Output the (x, y) coordinate of the center of the cell containing the given text.  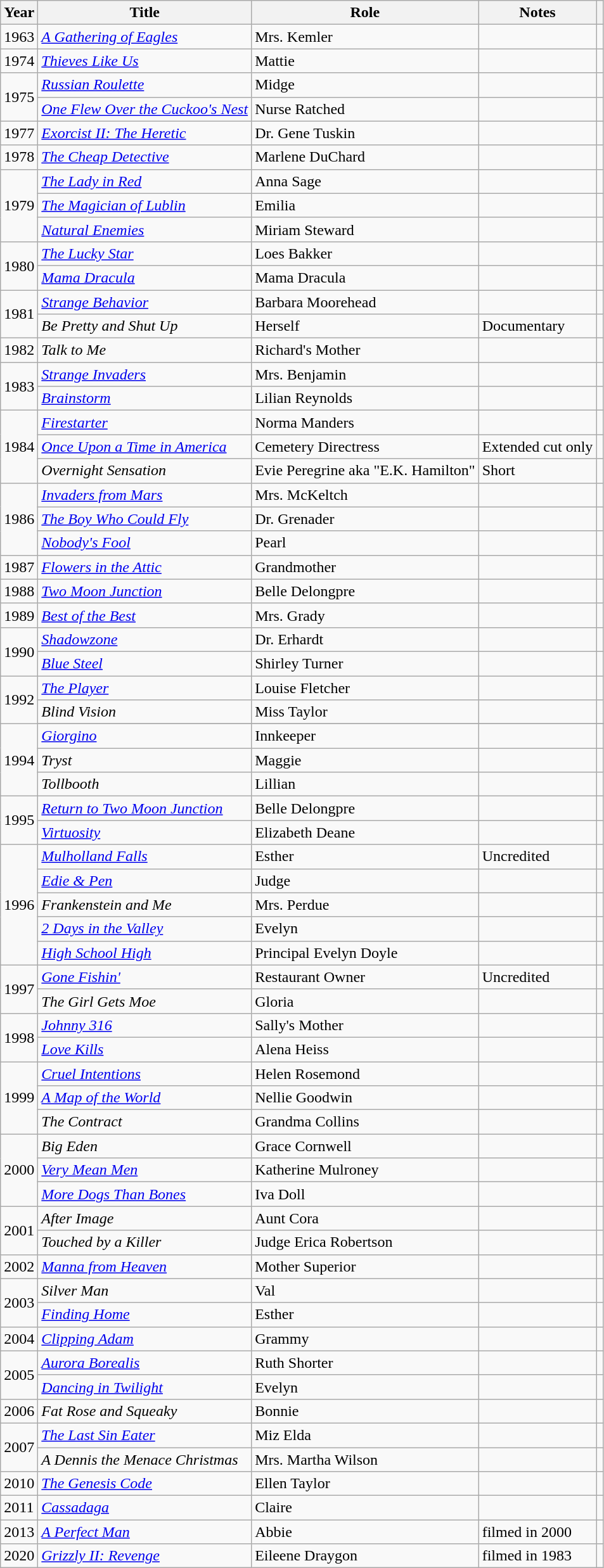
2007 (19, 1447)
Return to Two Moon Junction (145, 808)
Elizabeth Deane (365, 832)
Best of the Best (145, 615)
Tollbooth (145, 784)
Innkeeper (365, 736)
Title (145, 13)
Nurse Ratched (365, 109)
2000 (19, 1170)
2003 (19, 1303)
Once Upon a Time in America (145, 447)
Mrs. Kemler (365, 37)
Fat Rose and Squeaky (145, 1411)
Herself (365, 326)
1980 (19, 265)
Lillian (365, 784)
Grace Cornwell (365, 1146)
A Perfect Man (145, 1532)
The Magician of Lublin (145, 205)
Mother Superior (365, 1266)
Ruth Shorter (365, 1363)
Grandma Collins (365, 1122)
Thieves Like Us (145, 61)
Sally's Mother (365, 1025)
Strange Behavior (145, 302)
Anna Sage (365, 181)
Dancing in Twilight (145, 1387)
Aunt Cora (365, 1218)
Silver Man (145, 1291)
Dr. Grenader (365, 519)
Be Pretty and Shut Up (145, 326)
Evie Peregrine aka "E.K. Hamilton" (365, 471)
Val (365, 1291)
Miriam Steward (365, 229)
Emilia (365, 205)
2 Days in the Valley (145, 929)
Manna from Heaven (145, 1266)
Gone Fishin' (145, 977)
The Cheap Detective (145, 157)
Dr. Erhardt (365, 639)
The Contract (145, 1122)
1987 (19, 567)
Claire (365, 1508)
1994 (19, 760)
Aurora Borealis (145, 1363)
1982 (19, 350)
High School High (145, 953)
2002 (19, 1266)
2006 (19, 1411)
1995 (19, 820)
Russian Roulette (145, 85)
Judge Erica Robertson (365, 1242)
Pearl (365, 543)
Finding Home (145, 1315)
Cemetery Directress (365, 447)
Principal Evelyn Doyle (365, 953)
The Genesis Code (145, 1484)
The Player (145, 687)
Mrs. Benjamin (365, 374)
2010 (19, 1484)
Strange Invaders (145, 374)
1996 (19, 905)
Richard's Mother (365, 350)
Talk to Me (145, 350)
Short (537, 471)
Eileene Draygon (365, 1556)
Grammy (365, 1339)
1978 (19, 157)
1988 (19, 591)
Cruel Intentions (145, 1074)
Grizzly II: Revenge (145, 1556)
Helen Rosemond (365, 1074)
1998 (19, 1037)
Marlene DuChard (365, 157)
Brainstorm (145, 398)
Natural Enemies (145, 229)
1992 (19, 699)
Year (19, 13)
A Map of the World (145, 1098)
2011 (19, 1508)
Mrs. Martha Wilson (365, 1459)
Alena Heiss (365, 1049)
The Lady in Red (145, 181)
1986 (19, 519)
The Girl Gets Moe (145, 1001)
Big Eden (145, 1146)
1979 (19, 205)
Dr. Gene Tuskin (365, 133)
1977 (19, 133)
1974 (19, 61)
Two Moon Junction (145, 591)
2020 (19, 1556)
Role (365, 13)
Nobody's Fool (145, 543)
Bonnie (365, 1411)
Mrs. Grady (365, 615)
Abbie (365, 1532)
2013 (19, 1532)
A Dennis the Menace Christmas (145, 1459)
Louise Fletcher (365, 687)
Clipping Adam (145, 1339)
2005 (19, 1375)
Judge (365, 881)
Mattie (365, 61)
The Last Sin Eater (145, 1435)
1981 (19, 314)
filmed in 2000 (537, 1532)
Invaders from Mars (145, 495)
Iva Doll (365, 1194)
Mrs. McKeltch (365, 495)
Ellen Taylor (365, 1484)
1997 (19, 989)
Very Mean Men (145, 1170)
Extended cut only (537, 447)
Miz Elda (365, 1435)
Lilian Reynolds (365, 398)
Johnny 316 (145, 1025)
Exorcist II: The Heretic (145, 133)
Norma Manders (365, 423)
Tryst (145, 760)
1999 (19, 1098)
1990 (19, 651)
Loes Bakker (365, 253)
1975 (19, 97)
Overnight Sensation (145, 471)
1989 (19, 615)
filmed in 1983 (537, 1556)
1963 (19, 37)
Miss Taylor (365, 712)
Firestarter (145, 423)
The Lucky Star (145, 253)
Barbara Moorehead (365, 302)
More Dogs Than Bones (145, 1194)
Documentary (537, 326)
Touched by a Killer (145, 1242)
1983 (19, 386)
Blue Steel (145, 663)
Nellie Goodwin (365, 1098)
Virtuosity (145, 832)
Giorgino (145, 736)
Restaurant Owner (365, 977)
1984 (19, 447)
Grandmother (365, 567)
Mrs. Perdue (365, 905)
Midge (365, 85)
2001 (19, 1230)
One Flew Over the Cuckoo's Nest (145, 109)
Katherine Mulroney (365, 1170)
Edie & Pen (145, 881)
A Gathering of Eagles (145, 37)
Shirley Turner (365, 663)
Flowers in the Attic (145, 567)
Blind Vision (145, 712)
2004 (19, 1339)
Maggie (365, 760)
Love Kills (145, 1049)
Mulholland Falls (145, 857)
Notes (537, 13)
Frankenstein and Me (145, 905)
Shadowzone (145, 639)
Cassadaga (145, 1508)
Gloria (365, 1001)
The Boy Who Could Fly (145, 519)
After Image (145, 1218)
